From the cell containing the given text, extract its center point as [X, Y] coordinate. 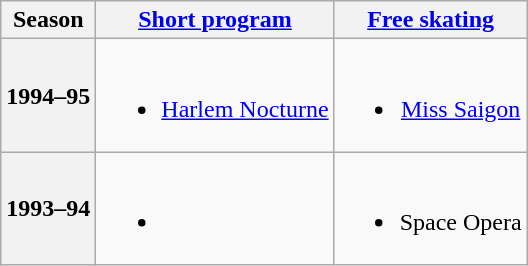
Space Opera [430, 208]
Miss Saigon [430, 96]
1993–94 [48, 208]
Harlem Nocturne [215, 96]
1994–95 [48, 96]
Short program [215, 20]
Free skating [430, 20]
Season [48, 20]
